Output the [X, Y] coordinate of the center of the cell containing the given text.  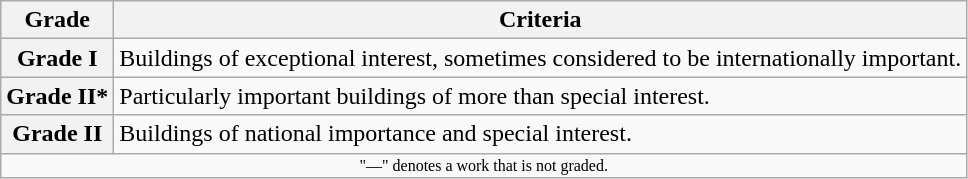
Buildings of exceptional interest, sometimes considered to be internationally important. [540, 58]
Buildings of national importance and special interest. [540, 134]
Grade [58, 20]
Grade II [58, 134]
"—" denotes a work that is not graded. [484, 165]
Particularly important buildings of more than special interest. [540, 96]
Criteria [540, 20]
Grade I [58, 58]
Grade II* [58, 96]
